Return the [x, y] coordinate for the center point of the cell that contains the specified text.  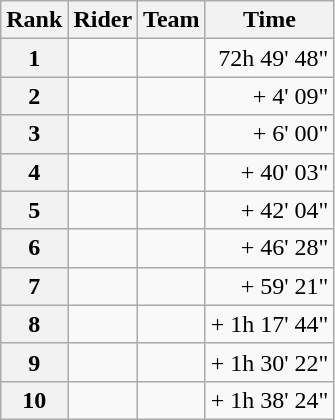
Team [172, 20]
1 [34, 58]
+ 1h 17' 44" [270, 324]
+ 59' 21" [270, 286]
+ 40' 03" [270, 172]
72h 49' 48" [270, 58]
Rank [34, 20]
7 [34, 286]
3 [34, 134]
+ 42' 04" [270, 210]
+ 4' 09" [270, 96]
6 [34, 248]
4 [34, 172]
8 [34, 324]
+ 1h 38' 24" [270, 400]
Time [270, 20]
2 [34, 96]
+ 46' 28" [270, 248]
10 [34, 400]
5 [34, 210]
+ 1h 30' 22" [270, 362]
9 [34, 362]
+ 6' 00" [270, 134]
Rider [103, 20]
